Output the (X, Y) coordinate of the center of the cell containing the given text.  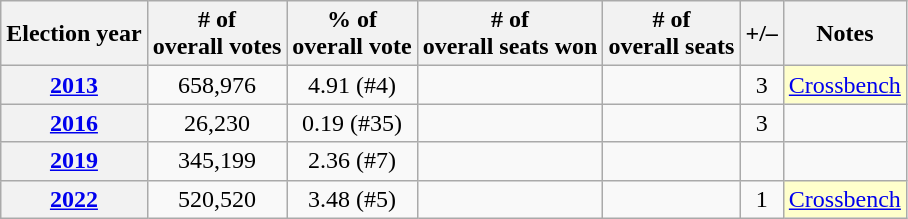
4.91 (#4) (352, 85)
+/– (762, 34)
520,520 (217, 199)
658,976 (217, 85)
2016 (74, 123)
0.19 (#35) (352, 123)
345,199 (217, 161)
1 (762, 199)
2013 (74, 85)
Election year (74, 34)
2022 (74, 199)
# ofoverall seats won (510, 34)
# ofoverall seats (672, 34)
3.48 (#5) (352, 199)
# ofoverall votes (217, 34)
Notes (844, 34)
% ofoverall vote (352, 34)
26,230 (217, 123)
2.36 (#7) (352, 161)
2019 (74, 161)
